Provide the [x, y] coordinate of the cell's center where the given text is located.  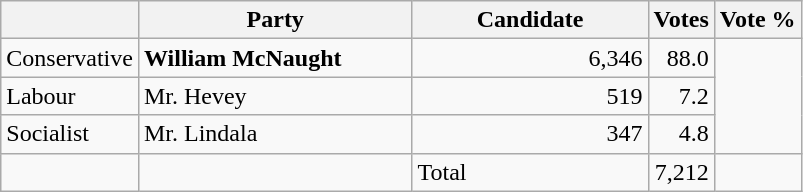
519 [530, 96]
6,346 [530, 58]
Labour [70, 96]
Party [275, 20]
Conservative [70, 58]
Votes [681, 20]
William McNaught [275, 58]
Mr. Hevey [275, 96]
88.0 [681, 58]
Socialist [70, 134]
Total [530, 172]
347 [530, 134]
Mr. Lindala [275, 134]
4.8 [681, 134]
Candidate [530, 20]
Vote % [758, 20]
7.2 [681, 96]
7,212 [681, 172]
